Detect which cell encompasses the target text, then output its (X, Y) center coordinate. 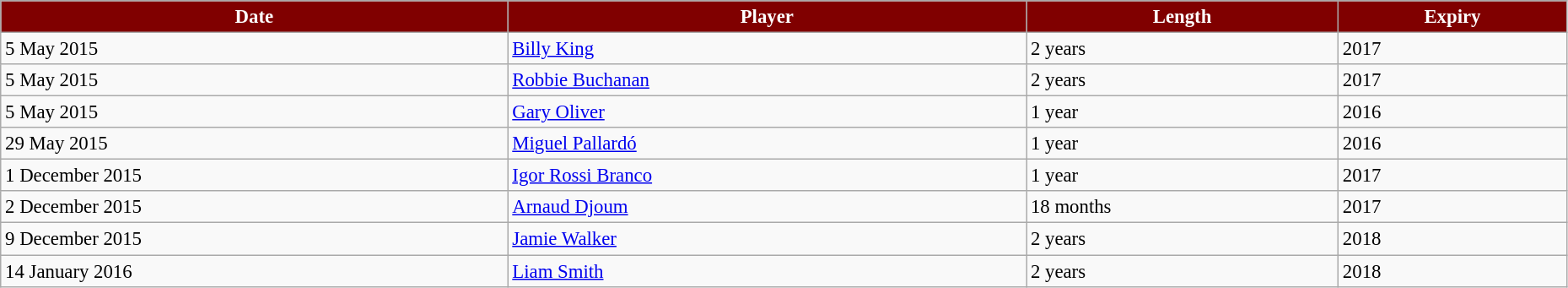
2 December 2015 (255, 207)
Jamie Walker (768, 239)
1 December 2015 (255, 176)
Robbie Buchanan (768, 80)
9 December 2015 (255, 239)
Arnaud Djoum (768, 207)
Billy King (768, 49)
18 months (1183, 207)
Gary Oliver (768, 112)
Igor Rossi Branco (768, 176)
Length (1183, 17)
Miguel Pallardó (768, 144)
Expiry (1452, 17)
Liam Smith (768, 271)
29 May 2015 (255, 144)
Player (768, 17)
14 January 2016 (255, 271)
Date (255, 17)
